Output the [X, Y] coordinate of the center of the cell containing the given text.  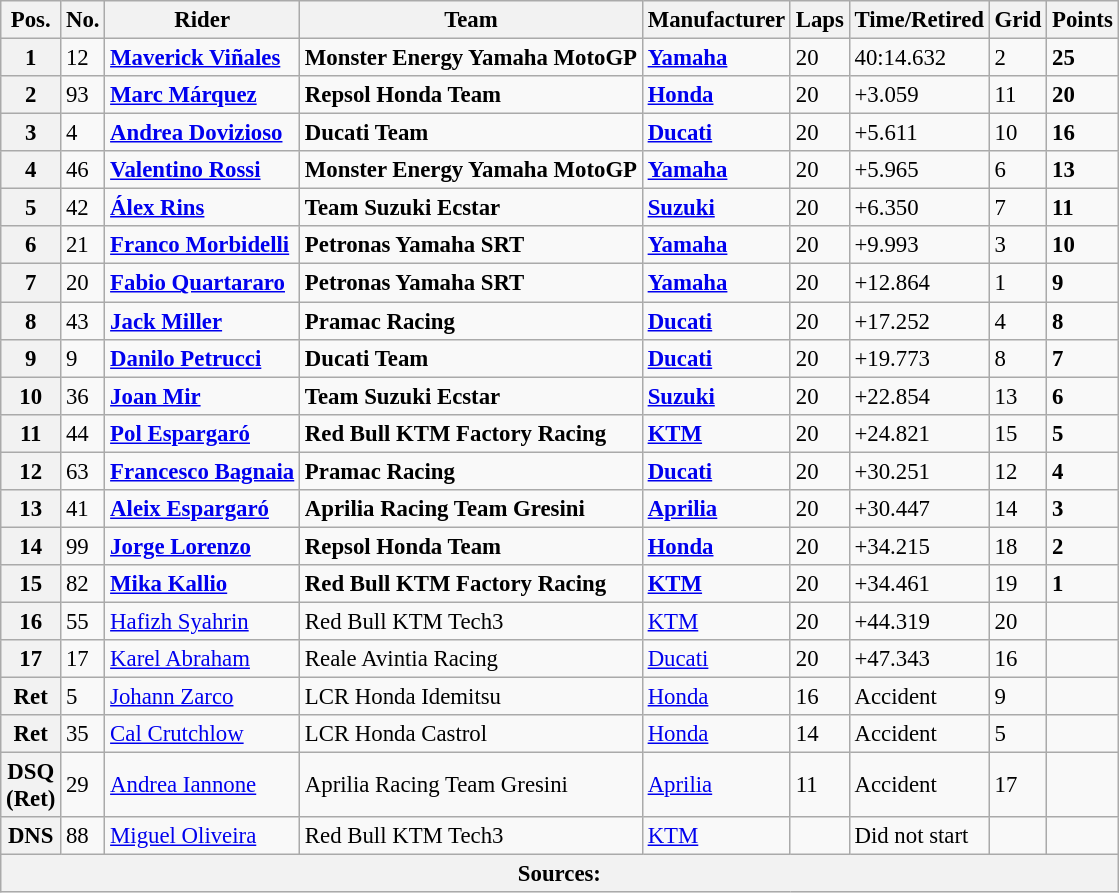
DNS [31, 836]
LCR Honda Castrol [472, 734]
+24.821 [919, 433]
88 [83, 836]
No. [83, 20]
Jack Miller [202, 321]
35 [83, 734]
+30.447 [919, 509]
Points [1082, 20]
Jorge Lorenzo [202, 546]
Franco Morbidelli [202, 245]
Laps [820, 20]
55 [83, 621]
99 [83, 546]
+34.215 [919, 546]
Karel Abraham [202, 659]
Miguel Oliveira [202, 836]
Álex Rins [202, 208]
DSQ(Ret) [31, 786]
82 [83, 584]
Danilo Petrucci [202, 358]
Marc Márquez [202, 95]
+47.343 [919, 659]
29 [83, 786]
Reale Avintia Racing [472, 659]
Andrea Dovizioso [202, 133]
+17.252 [919, 321]
Grid [1018, 20]
63 [83, 471]
+30.251 [919, 471]
Maverick Viñales [202, 58]
18 [1018, 546]
43 [83, 321]
Andrea Iannone [202, 786]
+44.319 [919, 621]
Johann Zarco [202, 697]
46 [83, 170]
Hafizh Syahrin [202, 621]
+22.854 [919, 396]
36 [83, 396]
42 [83, 208]
+34.461 [919, 584]
25 [1082, 58]
40:14.632 [919, 58]
+19.773 [919, 358]
Francesco Bagnaia [202, 471]
Did not start [919, 836]
Team [472, 20]
+5.965 [919, 170]
+6.350 [919, 208]
Aleix Espargaró [202, 509]
Sources: [560, 874]
44 [83, 433]
+9.993 [919, 245]
Pos. [31, 20]
Mika Kallio [202, 584]
Time/Retired [919, 20]
93 [83, 95]
+3.059 [919, 95]
21 [83, 245]
LCR Honda Idemitsu [472, 697]
Fabio Quartararo [202, 283]
Joan Mir [202, 396]
+5.611 [919, 133]
Valentino Rossi [202, 170]
+12.864 [919, 283]
Pol Espargaró [202, 433]
Manufacturer [716, 20]
19 [1018, 584]
Rider [202, 20]
Cal Crutchlow [202, 734]
41 [83, 509]
